Identify which cell holds the provided text, then report its (X, Y) central coordinate. 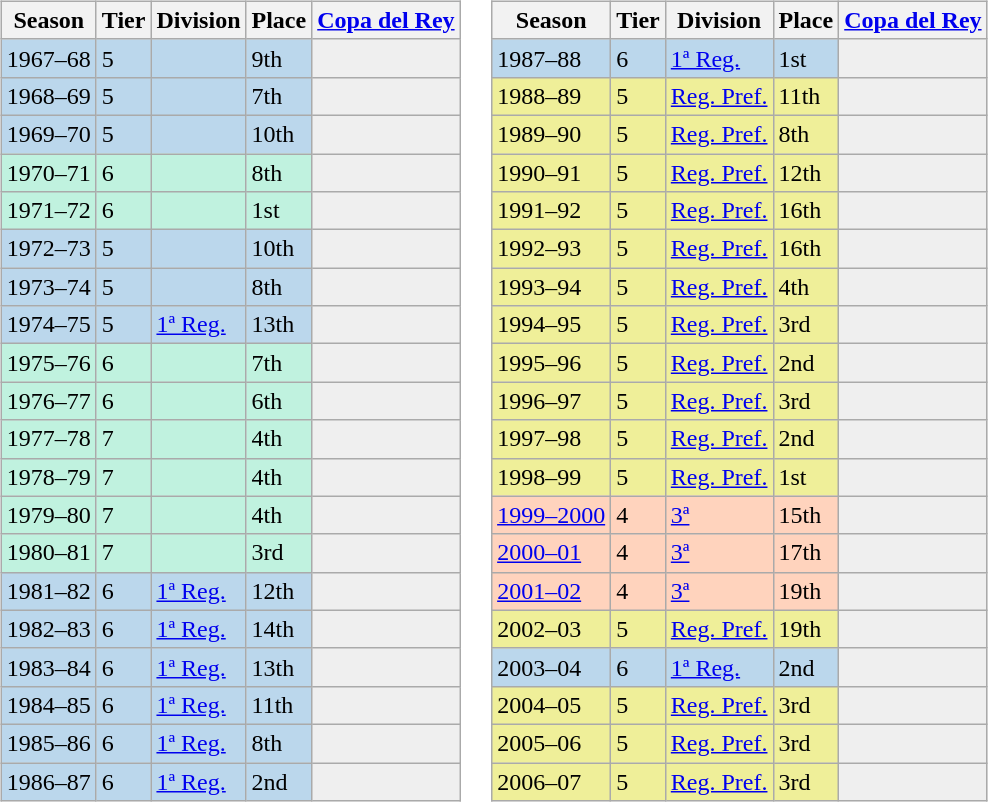
1983–84 (48, 667)
1993–94 (552, 287)
1999–2000 (552, 515)
1975–76 (48, 363)
15th (806, 515)
1972–73 (48, 249)
1984–85 (48, 705)
1973–74 (48, 287)
2003–04 (552, 667)
1976–77 (48, 401)
14th (279, 629)
1989–90 (552, 134)
1986–87 (48, 781)
2005–06 (552, 743)
1981–82 (48, 591)
1971–72 (48, 211)
17th (806, 553)
1995–96 (552, 363)
1997–98 (552, 439)
1969–70 (48, 134)
1978–79 (48, 477)
1977–78 (48, 439)
1980–81 (48, 553)
1998–99 (552, 477)
2001–02 (552, 591)
1985–86 (48, 743)
1979–80 (48, 515)
2000–01 (552, 553)
1996–97 (552, 401)
1994–95 (552, 325)
1967–68 (48, 58)
1987–88 (552, 58)
2006–07 (552, 781)
2004–05 (552, 705)
9th (279, 58)
1974–75 (48, 325)
1991–92 (552, 211)
1982–83 (48, 629)
1968–69 (48, 96)
1970–71 (48, 173)
6th (279, 401)
1990–91 (552, 173)
1992–93 (552, 249)
2002–03 (552, 629)
1988–89 (552, 96)
